Provide the [x, y] coordinate of the cell's center where the given text is located.  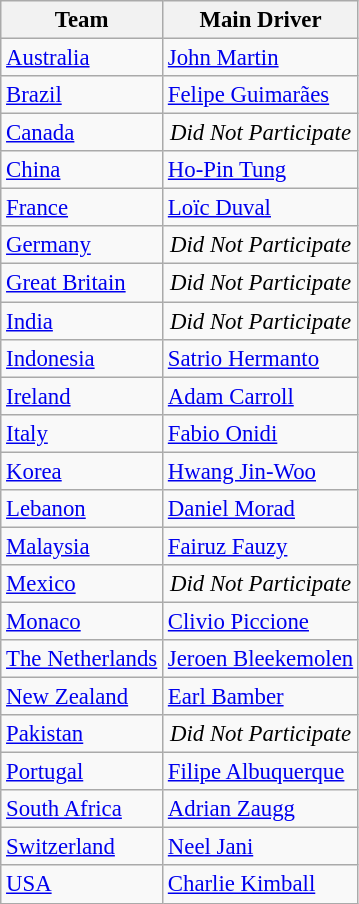
New Zealand [82, 697]
John Martin [261, 58]
Felipe Guimarães [261, 95]
Lebanon [82, 509]
Indonesia [82, 358]
Italy [82, 433]
Canada [82, 133]
Daniel Morad [261, 509]
Filipe Albuquerque [261, 772]
Fabio Onidi [261, 433]
France [82, 208]
Ho-Pin Tung [261, 170]
China [82, 170]
Germany [82, 245]
Main Driver [261, 20]
Earl Bamber [261, 697]
Charlie Kimball [261, 885]
Fairuz Fauzy [261, 546]
Brazil [82, 95]
Korea [82, 471]
Satrio Hermanto [261, 358]
India [82, 321]
Australia [82, 58]
Pakistan [82, 734]
The Netherlands [82, 659]
Mexico [82, 584]
Hwang Jin-Woo [261, 471]
USA [82, 885]
Clivio Piccione [261, 621]
Neel Jani [261, 847]
Great Britain [82, 283]
South Africa [82, 809]
Malaysia [82, 546]
Ireland [82, 396]
Adam Carroll [261, 396]
Adrian Zaugg [261, 809]
Monaco [82, 621]
Jeroen Bleekemolen [261, 659]
Loïc Duval [261, 208]
Team [82, 20]
Switzerland [82, 847]
Portugal [82, 772]
